Capture the cell that displays the provided text and extract its (X, Y) central coordinate. 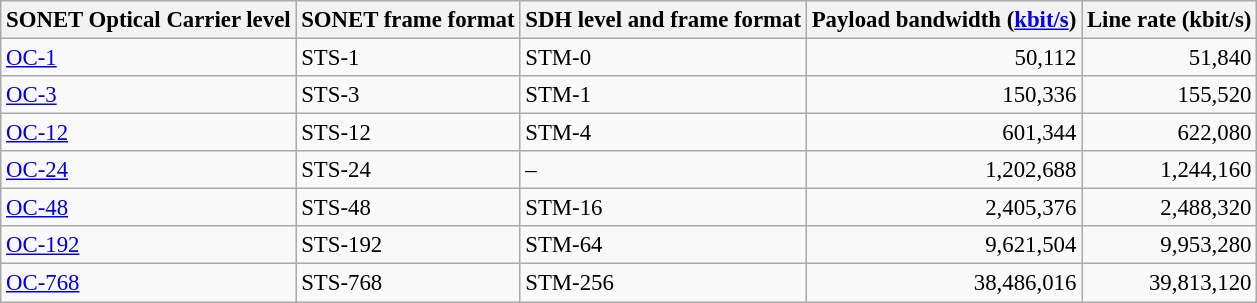
SONET Optical Carrier level (148, 20)
Payload bandwidth (kbit/s) (944, 20)
OC-768 (148, 283)
150,336 (944, 95)
STM-0 (663, 58)
STS-3 (408, 95)
SDH level and frame format (663, 20)
50,112 (944, 58)
STS-1 (408, 58)
51,840 (1170, 58)
9,953,280 (1170, 245)
STS-24 (408, 170)
Line rate (kbit/s) (1170, 20)
STM-16 (663, 208)
OC-24 (148, 170)
STS-192 (408, 245)
STS-12 (408, 133)
OC-1 (148, 58)
OC-12 (148, 133)
OC-48 (148, 208)
1,202,688 (944, 170)
STM-64 (663, 245)
STM-256 (663, 283)
38,486,016 (944, 283)
OC-192 (148, 245)
622,080 (1170, 133)
39,813,120 (1170, 283)
OC-3 (148, 95)
STS-768 (408, 283)
STM-4 (663, 133)
601,344 (944, 133)
155,520 (1170, 95)
STM-1 (663, 95)
1,244,160 (1170, 170)
STS-48 (408, 208)
– (663, 170)
9,621,504 (944, 245)
SONET frame format (408, 20)
2,488,320 (1170, 208)
2,405,376 (944, 208)
